Find where the given text appears and provide that cell's center as (X, Y) coordinate. 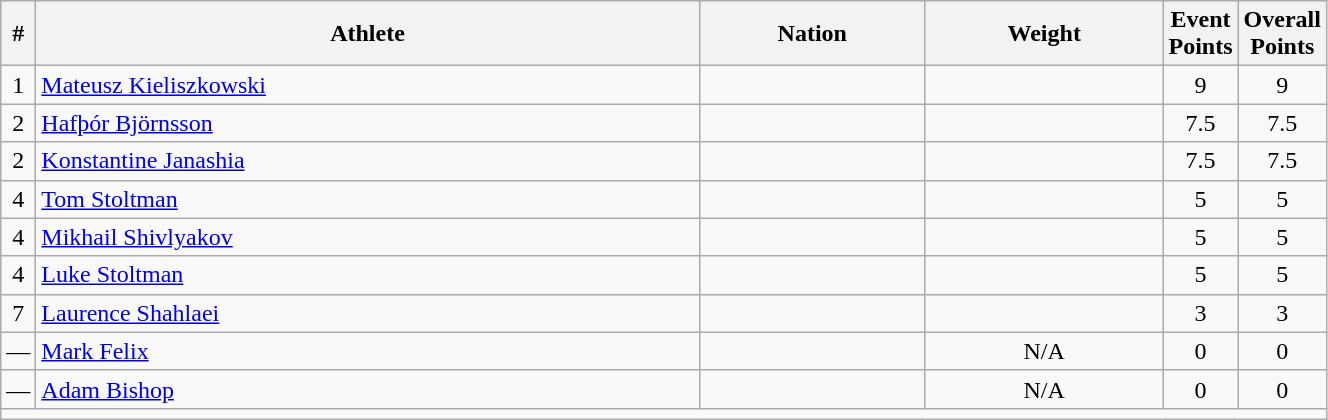
Mikhail Shivlyakov (368, 237)
Athlete (368, 34)
Konstantine Janashia (368, 161)
Overall Points (1282, 34)
Tom Stoltman (368, 199)
Nation (812, 34)
Mark Felix (368, 351)
Hafþór Björnsson (368, 123)
1 (18, 85)
Laurence Shahlaei (368, 313)
Adam Bishop (368, 389)
Mateusz Kieliszkowski (368, 85)
7 (18, 313)
Weight (1044, 34)
Luke Stoltman (368, 275)
# (18, 34)
Event Points (1200, 34)
